Return [X, Y] of the center of cell containing provided text 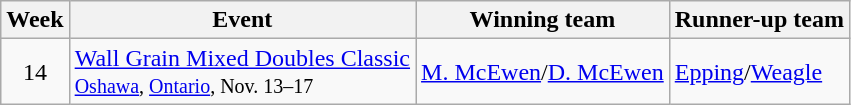
Wall Grain Mixed Doubles Classic Oshawa, Ontario, Nov. 13–17 [242, 72]
Epping/Weagle [759, 72]
Winning team [543, 20]
Runner-up team [759, 20]
Week [35, 20]
M. McEwen/D. McEwen [543, 72]
14 [35, 72]
Event [242, 20]
